Output the [X, Y] coordinate of the center of the cell containing the given text.  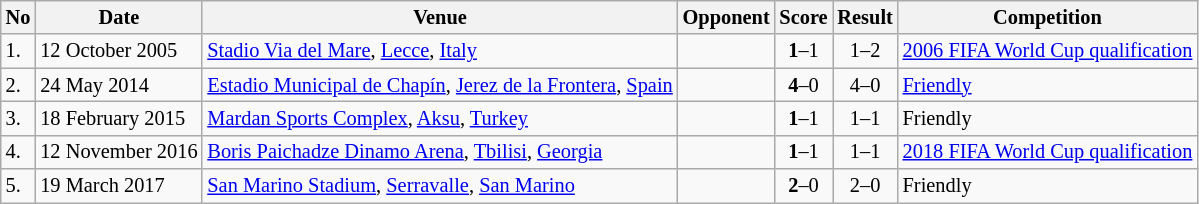
2018 FIFA World Cup qualification [1048, 152]
1. [18, 51]
Competition [1048, 17]
2. [18, 85]
Stadio Via del Mare, Lecce, Italy [440, 51]
3. [18, 118]
2006 FIFA World Cup qualification [1048, 51]
Estadio Municipal de Chapín, Jerez de la Frontera, Spain [440, 85]
12 November 2016 [118, 152]
Opponent [726, 17]
Date [118, 17]
5. [18, 186]
Boris Paichadze Dinamo Arena, Tbilisi, Georgia [440, 152]
24 May 2014 [118, 85]
Score [804, 17]
18 February 2015 [118, 118]
1–2 [864, 51]
Result [864, 17]
Mardan Sports Complex, Aksu, Turkey [440, 118]
No [18, 17]
San Marino Stadium, Serravalle, San Marino [440, 186]
4. [18, 152]
19 March 2017 [118, 186]
12 October 2005 [118, 51]
Venue [440, 17]
